Locate the cell with the specified text and output its [X, Y] center coordinate. 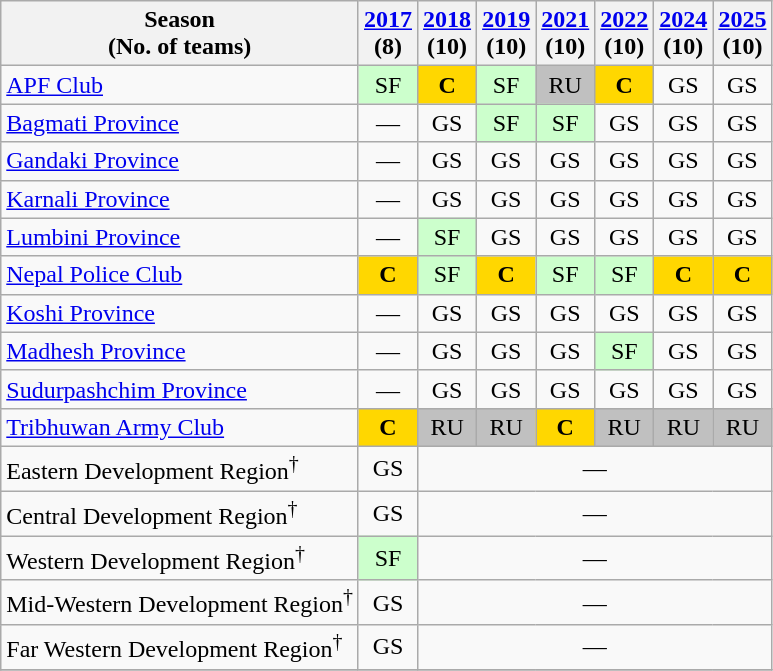
Bagmati Province [180, 123]
Gandaki Province [180, 161]
Nepal Police Club [180, 275]
Mid-Western Development Region† [180, 602]
Sudurpashchim Province [180, 389]
Karnali Province [180, 199]
Lumbini Province [180, 237]
Central Development Region† [180, 514]
2017(8) [388, 34]
2021(10) [566, 34]
APF Club [180, 85]
Koshi Province [180, 313]
2025(10) [742, 34]
Tribhuwan Army Club [180, 427]
Eastern Development Region† [180, 468]
2022(10) [624, 34]
Season (No. of teams) [180, 34]
2024(10) [684, 34]
Western Development Region† [180, 558]
Far Western Development Region† [180, 648]
2018(10) [448, 34]
Madhesh Province [180, 351]
2019(10) [506, 34]
